For the text-containing cell, return its midpoint in [x, y] coordinate format. 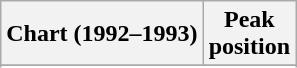
Chart (1992–1993) [102, 34]
Peakposition [249, 34]
